Find where the given text appears and provide that cell's center as [X, Y] coordinate. 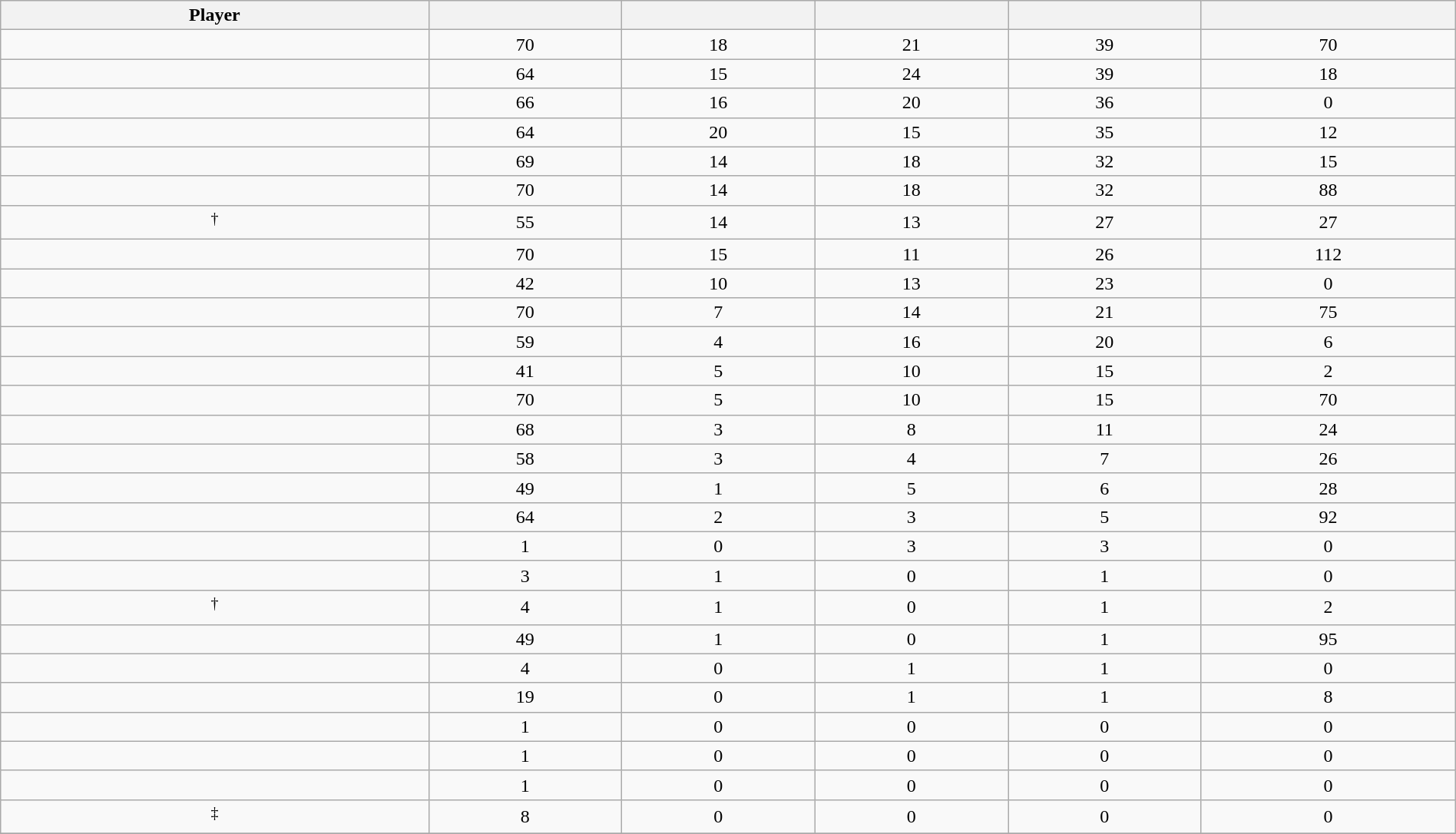
69 [525, 161]
28 [1329, 488]
55 [525, 223]
112 [1329, 254]
59 [525, 342]
42 [525, 283]
Player [215, 15]
58 [525, 458]
19 [525, 697]
36 [1104, 103]
‡ [215, 817]
66 [525, 103]
75 [1329, 313]
35 [1104, 132]
95 [1329, 639]
88 [1329, 190]
92 [1329, 517]
68 [525, 429]
23 [1104, 283]
41 [525, 371]
12 [1329, 132]
